Extract the [X, Y] coordinate from the center of the cell holding the provided text.  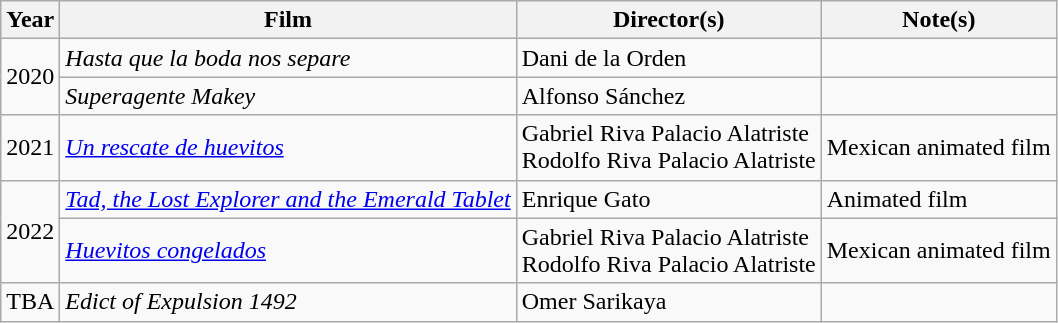
Alfonso Sánchez [668, 96]
Year [30, 20]
2020 [30, 77]
Omer Sarikaya [668, 302]
Film [288, 20]
Edict of Expulsion 1492 [288, 302]
Director(s) [668, 20]
Dani de la Orden [668, 58]
Tad, the Lost Explorer and the Emerald Tablet [288, 199]
Enrique Gato [668, 199]
TBA [30, 302]
2022 [30, 232]
Note(s) [938, 20]
Superagente Makey [288, 96]
Huevitos congelados [288, 250]
Animated film [938, 199]
Un rescate de huevitos [288, 148]
Hasta que la boda nos separe [288, 58]
2021 [30, 148]
